Return (x, y) of the center of cell containing provided text 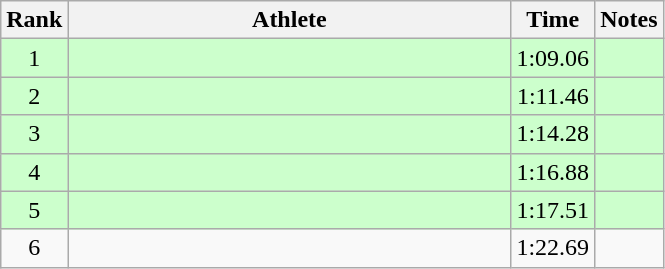
3 (34, 134)
1:17.51 (553, 210)
1:09.06 (553, 58)
4 (34, 172)
Athlete (290, 20)
Time (553, 20)
1:22.69 (553, 248)
1:11.46 (553, 96)
1:16.88 (553, 172)
Notes (629, 20)
5 (34, 210)
Rank (34, 20)
1:14.28 (553, 134)
6 (34, 248)
2 (34, 96)
1 (34, 58)
